Pinpoint the cell where the given text exists, returning its (X, Y) midpoint coordinate. 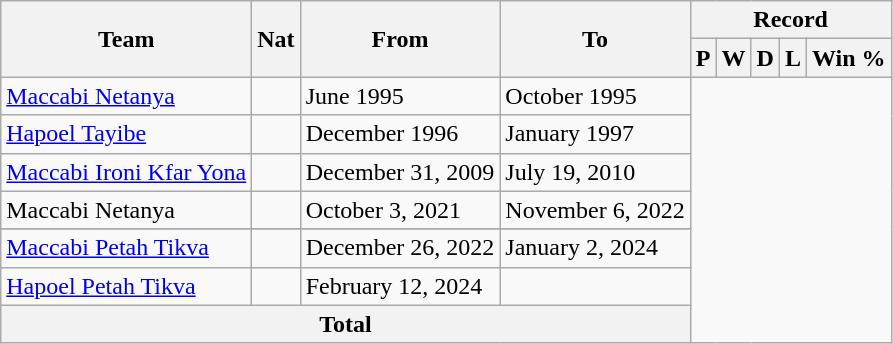
June 1995 (400, 96)
L (792, 58)
January 1997 (595, 134)
P (703, 58)
Nat (276, 39)
D (765, 58)
From (400, 39)
December 1996 (400, 134)
Hapoel Tayibe (126, 134)
December 31, 2009 (400, 172)
October 1995 (595, 96)
Team (126, 39)
Hapoel Petah Tikva (126, 286)
July 19, 2010 (595, 172)
Maccabi Ironi Kfar Yona (126, 172)
W (734, 58)
October 3, 2021 (400, 210)
Win % (848, 58)
February 12, 2024 (400, 286)
To (595, 39)
December 26, 2022 (400, 248)
Record (790, 20)
January 2, 2024 (595, 248)
Total (346, 324)
Maccabi Petah Tikva (126, 248)
November 6, 2022 (595, 210)
